Capture the cell that displays the provided text and extract its [x, y] central coordinate. 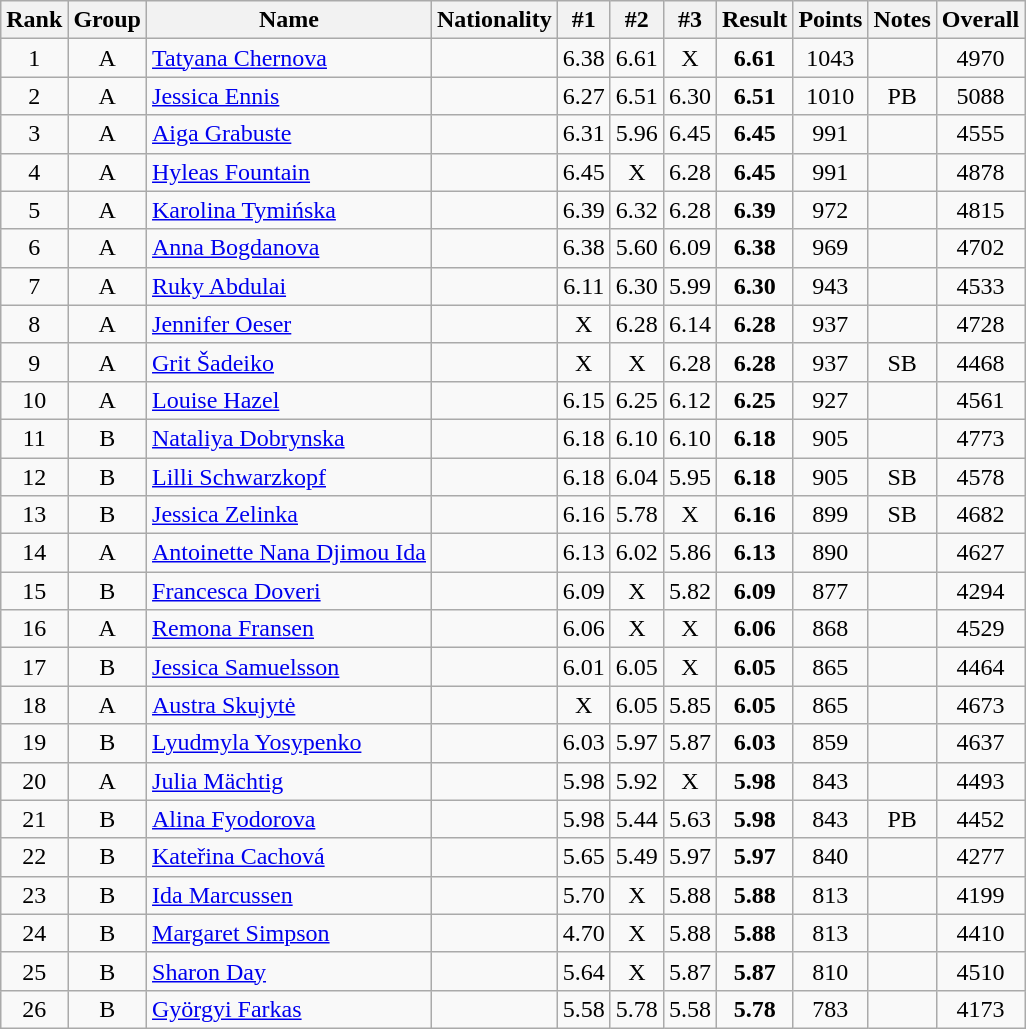
15 [34, 591]
14 [34, 553]
5 [34, 210]
6.11 [584, 286]
5.95 [690, 477]
4878 [980, 172]
4673 [980, 705]
4773 [980, 438]
11 [34, 438]
4555 [980, 134]
4529 [980, 629]
4728 [980, 324]
5.99 [690, 286]
969 [830, 248]
Nataliya Dobrynska [290, 438]
5.60 [636, 248]
Györgyi Farkas [290, 1009]
2 [34, 96]
#2 [636, 20]
1043 [830, 58]
5.85 [690, 705]
Austra Skujytė [290, 705]
840 [830, 857]
890 [830, 553]
Jessica Ennis [290, 96]
Karolina Tymińska [290, 210]
Name [290, 20]
Jessica Zelinka [290, 515]
4173 [980, 1009]
5.96 [636, 134]
Ida Marcussen [290, 895]
Grit Šadeiko [290, 362]
Jessica Samuelsson [290, 667]
Nationality [495, 20]
Rank [34, 20]
21 [34, 819]
5.64 [584, 971]
810 [830, 971]
6.27 [584, 96]
20 [34, 781]
4561 [980, 400]
868 [830, 629]
22 [34, 857]
4493 [980, 781]
5.44 [636, 819]
972 [830, 210]
16 [34, 629]
Ruky Abdulai [290, 286]
Antoinette Nana Djimou Ida [290, 553]
9 [34, 362]
8 [34, 324]
4510 [980, 971]
4702 [980, 248]
23 [34, 895]
5.86 [690, 553]
927 [830, 400]
4294 [980, 591]
Lilli Schwarzkopf [290, 477]
4627 [980, 553]
5.65 [584, 857]
4452 [980, 819]
Jennifer Oeser [290, 324]
5.70 [584, 895]
25 [34, 971]
4277 [980, 857]
Result [754, 20]
943 [830, 286]
Group [108, 20]
4 [34, 172]
12 [34, 477]
6.01 [584, 667]
5.63 [690, 819]
Points [830, 20]
Overall [980, 20]
4410 [980, 933]
5088 [980, 96]
4682 [980, 515]
#1 [584, 20]
Tatyana Chernova [290, 58]
Francesca Doveri [290, 591]
5.82 [690, 591]
5.49 [636, 857]
3 [34, 134]
4578 [980, 477]
Alina Fyodorova [290, 819]
10 [34, 400]
6.14 [690, 324]
4815 [980, 210]
4468 [980, 362]
Anna Bogdanova [290, 248]
4533 [980, 286]
18 [34, 705]
7 [34, 286]
783 [830, 1009]
Julia Mächtig [290, 781]
6.31 [584, 134]
4199 [980, 895]
4637 [980, 743]
#3 [690, 20]
5.92 [636, 781]
Hyleas Fountain [290, 172]
899 [830, 515]
Kateřina Cachová [290, 857]
Lyudmyla Yosypenko [290, 743]
17 [34, 667]
Aiga Grabuste [290, 134]
1 [34, 58]
Notes [902, 20]
877 [830, 591]
859 [830, 743]
19 [34, 743]
24 [34, 933]
13 [34, 515]
4464 [980, 667]
26 [34, 1009]
6.32 [636, 210]
6 [34, 248]
6.02 [636, 553]
4970 [980, 58]
Remona Fransen [290, 629]
6.12 [690, 400]
4.70 [584, 933]
Louise Hazel [290, 400]
Sharon Day [290, 971]
6.15 [584, 400]
1010 [830, 96]
6.04 [636, 477]
Margaret Simpson [290, 933]
